Identify which cell holds the provided text, then report its (X, Y) central coordinate. 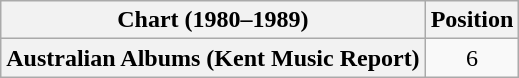
Australian Albums (Kent Music Report) (213, 58)
Chart (1980–1989) (213, 20)
Position (472, 20)
6 (472, 58)
